Detect which cell encompasses the target text, then output its (x, y) center coordinate. 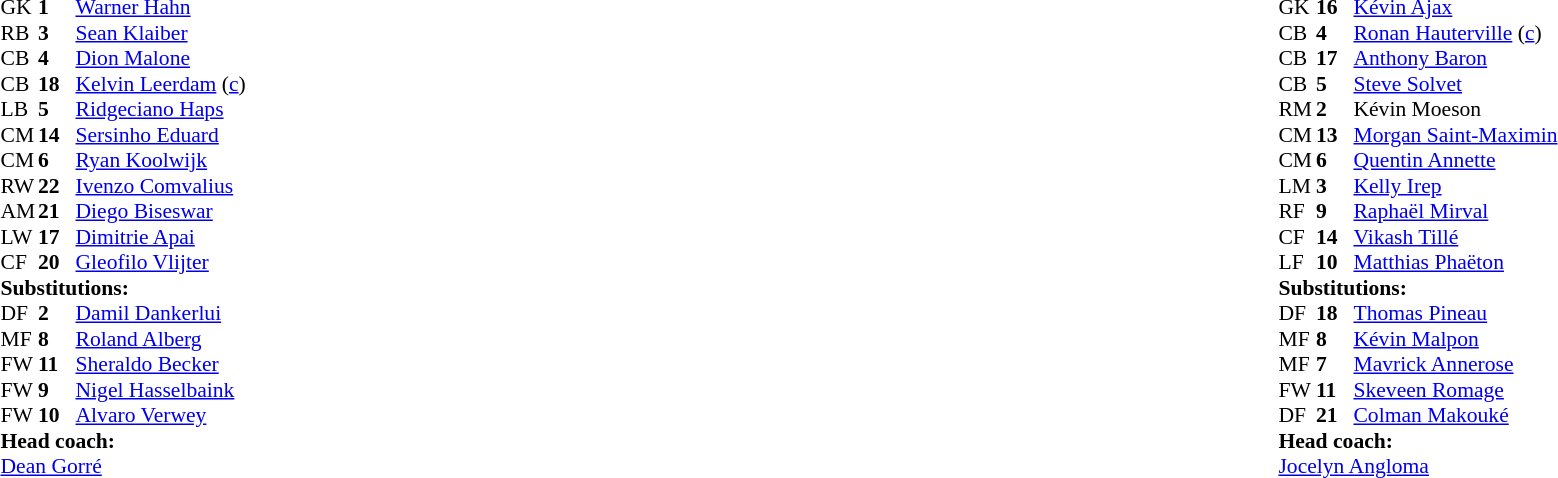
AM (19, 211)
Gleofilo Vlijter (161, 263)
20 (57, 263)
LB (19, 109)
Roland Alberg (161, 339)
Anthony Baron (1455, 59)
LF (1297, 263)
Mavrick Annerose (1455, 365)
Ryan Koolwijk (161, 161)
Sersinho Eduard (161, 135)
RB (19, 33)
Colman Makouké (1455, 415)
Raphaël Mirval (1455, 211)
13 (1335, 135)
Steve Solvet (1455, 84)
LW (19, 237)
RF (1297, 211)
RW (19, 186)
Dion Malone (161, 59)
Damil Dankerlui (161, 313)
Nigel Hasselbaink (161, 390)
Ridgeciano Haps (161, 109)
LM (1297, 186)
22 (57, 186)
Matthias Phaëton (1455, 263)
Quentin Annette (1455, 161)
Alvaro Verwey (161, 415)
7 (1335, 365)
Sheraldo Becker (161, 365)
Kévin Moeson (1455, 109)
Diego Biseswar (161, 211)
Thomas Pineau (1455, 313)
Kévin Malpon (1455, 339)
Morgan Saint-Maximin (1455, 135)
Ronan Hauterville (c) (1455, 33)
RM (1297, 109)
Kelvin Leerdam (c) (161, 84)
Skeveen Romage (1455, 390)
Ivenzo Comvalius (161, 186)
Sean Klaiber (161, 33)
Vikash Tillé (1455, 237)
Dimitrie Apai (161, 237)
Kelly Irep (1455, 186)
